Find where the given text appears and provide that cell's center as (X, Y) coordinate. 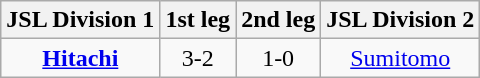
JSL Division 1 (80, 20)
1-0 (278, 58)
2nd leg (278, 20)
JSL Division 2 (400, 20)
3-2 (198, 58)
Hitachi (80, 58)
Sumitomo (400, 58)
1st leg (198, 20)
